Locate the cell with the specified text and output its [x, y] center coordinate. 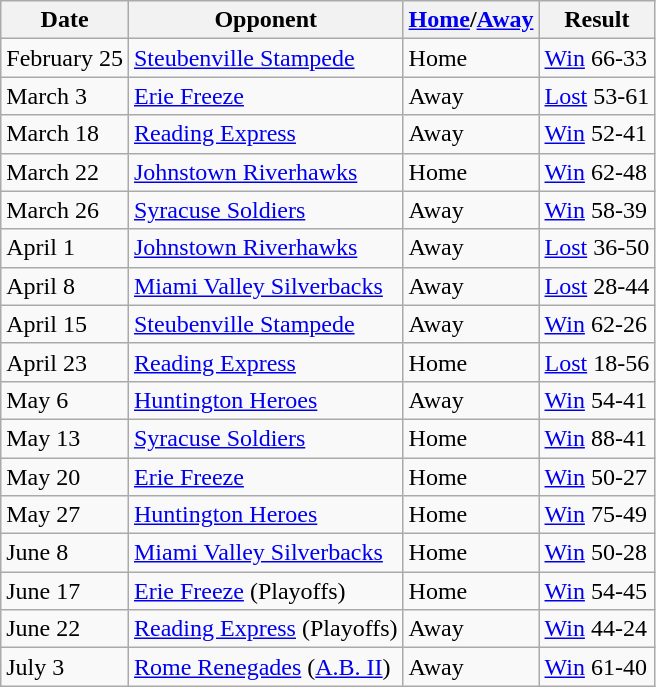
Reading Express (Playoffs) [266, 629]
May 13 [65, 438]
Lost 18-56 [597, 362]
Win 61-40 [597, 667]
March 18 [65, 134]
March 22 [65, 172]
April 15 [65, 324]
May 27 [65, 515]
Win 50-27 [597, 477]
Home/Away [471, 20]
April 23 [65, 362]
Win 66-33 [597, 58]
March 3 [65, 96]
July 3 [65, 667]
Win 58-39 [597, 210]
May 6 [65, 400]
Result [597, 20]
Lost 53-61 [597, 96]
Win 50-28 [597, 553]
June 17 [65, 591]
March 26 [65, 210]
February 25 [65, 58]
Win 75-49 [597, 515]
Lost 28-44 [597, 286]
Win 54-45 [597, 591]
Win 44-24 [597, 629]
Date [65, 20]
Win 88-41 [597, 438]
Opponent [266, 20]
June 8 [65, 553]
Win 52-41 [597, 134]
April 8 [65, 286]
Win 54-41 [597, 400]
May 20 [65, 477]
April 1 [65, 248]
Erie Freeze (Playoffs) [266, 591]
Win 62-48 [597, 172]
Win 62-26 [597, 324]
Lost 36-50 [597, 248]
Rome Renegades (A.B. II) [266, 667]
June 22 [65, 629]
